For the text-containing cell, return its midpoint in (X, Y) coordinate format. 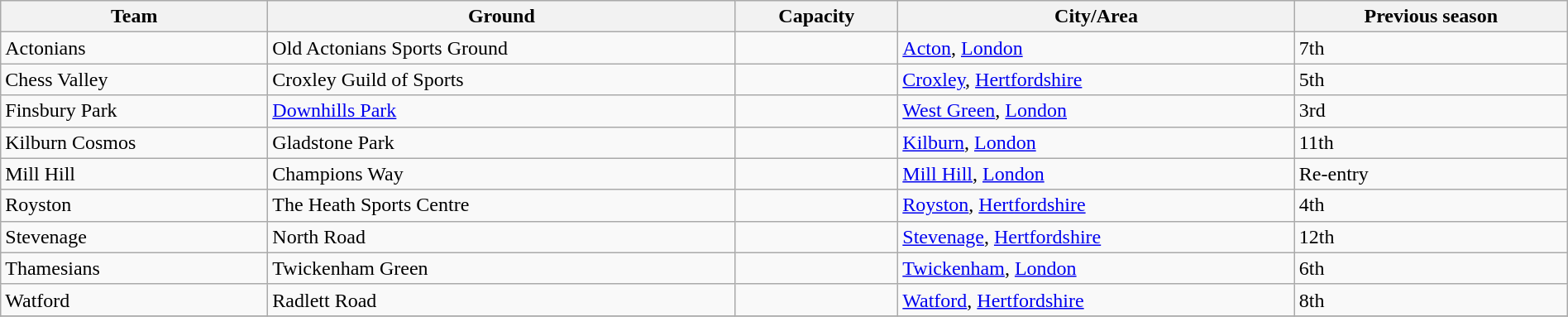
Ground (501, 17)
5th (1431, 79)
Twickenham, London (1097, 268)
Old Actonians Sports Ground (501, 48)
Radlett Road (501, 300)
Capacity (817, 17)
6th (1431, 268)
Gladstone Park (501, 142)
12th (1431, 237)
Re-entry (1431, 174)
Actonians (134, 48)
Chess Valley (134, 79)
3rd (1431, 111)
Acton, London (1097, 48)
Finsbury Park (134, 111)
Mill Hill, London (1097, 174)
Team (134, 17)
Stevenage (134, 237)
4th (1431, 205)
Royston (134, 205)
Downhills Park (501, 111)
Champions Way (501, 174)
Twickenham Green (501, 268)
Watford, Hertfordshire (1097, 300)
City/Area (1097, 17)
Croxley Guild of Sports (501, 79)
8th (1431, 300)
Kilburn, London (1097, 142)
Mill Hill (134, 174)
Royston, Hertfordshire (1097, 205)
7th (1431, 48)
Watford (134, 300)
North Road (501, 237)
Croxley, Hertfordshire (1097, 79)
Thamesians (134, 268)
11th (1431, 142)
The Heath Sports Centre (501, 205)
Stevenage, Hertfordshire (1097, 237)
West Green, London (1097, 111)
Previous season (1431, 17)
Kilburn Cosmos (134, 142)
